Find where the given text appears and provide that cell's center as [x, y] coordinate. 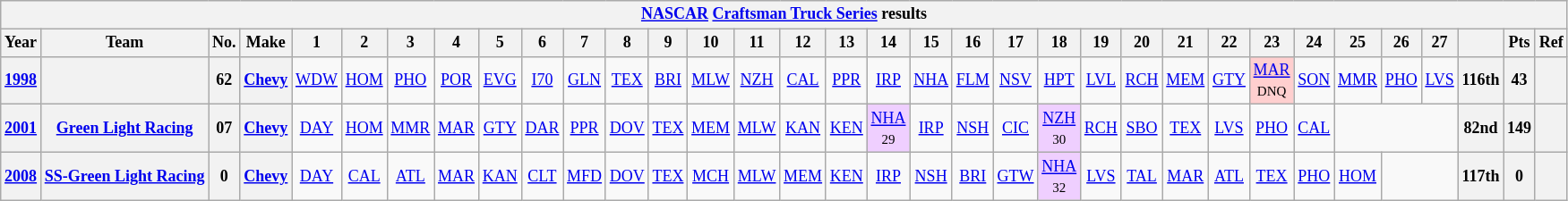
NZH [756, 80]
No. [224, 43]
3 [410, 43]
21 [1186, 43]
CIC [1015, 129]
Green Light Racing [124, 129]
Make [266, 43]
19 [1101, 43]
GTW [1015, 176]
LVL [1101, 80]
NHA29 [888, 129]
62 [224, 80]
2008 [21, 176]
NASCAR Craftsman Truck Series results [784, 14]
24 [1315, 43]
MARDNQ [1272, 80]
1998 [21, 80]
FLM [973, 80]
16 [973, 43]
43 [1520, 80]
149 [1520, 129]
22 [1230, 43]
2 [364, 43]
Pts [1520, 43]
82nd [1481, 129]
Ref [1551, 43]
MCH [711, 176]
25 [1358, 43]
DAR [543, 129]
07 [224, 129]
117th [1481, 176]
NSV [1015, 80]
23 [1272, 43]
116th [1481, 80]
I70 [543, 80]
GLN [585, 80]
MFD [585, 176]
HPT [1059, 80]
26 [1401, 43]
6 [543, 43]
Team [124, 43]
2001 [21, 129]
TAL [1142, 176]
12 [803, 43]
20 [1142, 43]
SS-Green Light Racing [124, 176]
NZH30 [1059, 129]
Year [21, 43]
14 [888, 43]
8 [627, 43]
NHA32 [1059, 176]
7 [585, 43]
CLT [543, 176]
18 [1059, 43]
SBO [1142, 129]
SON [1315, 80]
13 [846, 43]
4 [457, 43]
WDW [317, 80]
27 [1440, 43]
EVG [500, 80]
11 [756, 43]
5 [500, 43]
17 [1015, 43]
10 [711, 43]
POR [457, 80]
NHA [931, 80]
1 [317, 43]
9 [668, 43]
15 [931, 43]
